From the cell containing the given text, extract its center point as [x, y] coordinate. 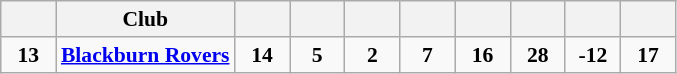
28 [538, 55]
-12 [592, 55]
16 [482, 55]
Club [146, 19]
13 [28, 55]
7 [428, 55]
5 [318, 55]
17 [648, 55]
Blackburn Rovers [146, 55]
14 [262, 55]
2 [372, 55]
